Pinpoint the cell where the given text exists, returning its [x, y] midpoint coordinate. 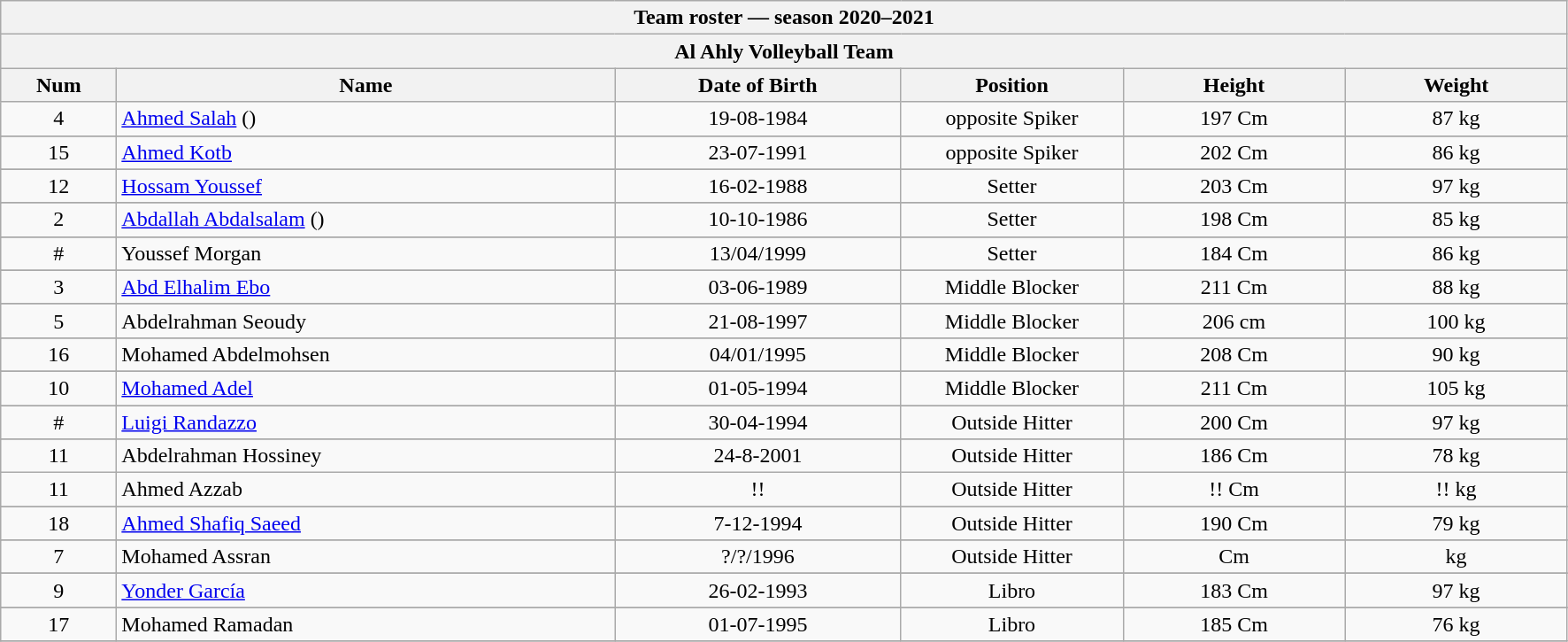
184 Cm [1234, 253]
01-07-1995 [757, 624]
90 kg [1457, 354]
13/04/1999 [757, 253]
30-04-1994 [757, 422]
Abdallah Abdalsalam () [366, 220]
Ahmed Azzab [366, 490]
105 kg [1457, 388]
16-02-1988 [757, 186]
Ahmed Shafiq Saeed [366, 523]
Name [366, 85]
198 Cm [1234, 220]
Cm [1234, 557]
Ahmed Salah () [366, 119]
76 kg [1457, 624]
4 [58, 119]
kg [1457, 557]
Mohamed Assran [366, 557]
200 Cm [1234, 422]
Mohamed Abdelmohsen [366, 354]
!! [757, 490]
18 [58, 523]
190 Cm [1234, 523]
24-8-2001 [757, 456]
Abdelrahman Seoudy [366, 321]
79 kg [1457, 523]
19-08-1984 [757, 119]
88 kg [1457, 287]
Team roster — season 2020–2021 [784, 18]
26-02-1993 [757, 591]
!! kg [1457, 490]
Num [58, 85]
5 [58, 321]
17 [58, 624]
Date of Birth [757, 85]
21-08-1997 [757, 321]
87 kg [1457, 119]
208 Cm [1234, 354]
100 kg [1457, 321]
78 kg [1457, 456]
7 [58, 557]
Al Ahly Volleyball Team [784, 51]
85 kg [1457, 220]
Height [1234, 85]
Yonder García [366, 591]
Mohamed Ramadan [366, 624]
?/?/1996 [757, 557]
Hossam Youssef [366, 186]
9 [58, 591]
15 [58, 152]
Mohamed Adel [366, 388]
Weight [1457, 85]
03-06-1989 [757, 287]
10-10-1986 [757, 220]
Luigi Randazzo [366, 422]
7-12-1994 [757, 523]
203 Cm [1234, 186]
3 [58, 287]
206 cm [1234, 321]
Position [1012, 85]
16 [58, 354]
04/01/1995 [757, 354]
2 [58, 220]
Ahmed Kotb [366, 152]
01-05-1994 [757, 388]
185 Cm [1234, 624]
197 Cm [1234, 119]
Abdelrahman Hossiney [366, 456]
12 [58, 186]
23-07-1991 [757, 152]
Abd Elhalim Ebo [366, 287]
186 Cm [1234, 456]
!! Cm [1234, 490]
183 Cm [1234, 591]
Youssef Morgan [366, 253]
202 Cm [1234, 152]
10 [58, 388]
